Identify which cell holds the provided text, then report its [X, Y] central coordinate. 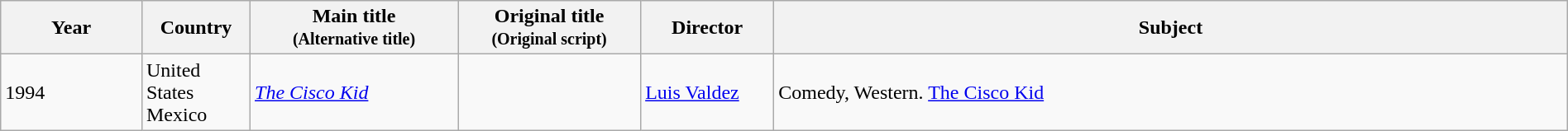
Comedy, Western. The Cisco Kid [1171, 92]
United StatesMexico [195, 92]
The Cisco Kid [354, 92]
Original title(Original script) [549, 28]
Luis Valdez [708, 92]
Country [195, 28]
Subject [1171, 28]
1994 [71, 92]
Main title(Alternative title) [354, 28]
Director [708, 28]
Year [71, 28]
